Locate the cell with the specified text and output its (x, y) center coordinate. 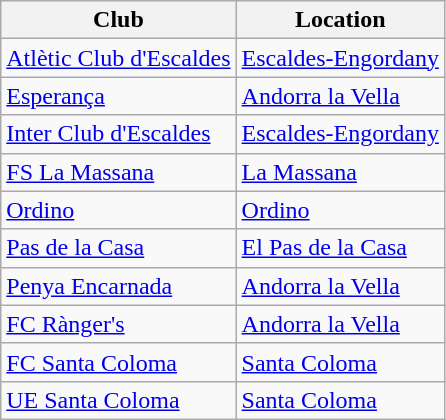
Location (340, 20)
Club (118, 20)
Atlètic Club d'Escaldes (118, 58)
FC Santa Coloma (118, 362)
FS La Massana (118, 172)
Pas de la Casa (118, 248)
La Massana (340, 172)
Penya Encarnada (118, 286)
FC Rànger's (118, 324)
El Pas de la Casa (340, 248)
UE Santa Coloma (118, 400)
Inter Club d'Escaldes (118, 134)
Esperança (118, 96)
